Output the [X, Y] coordinate of the center of the cell containing the given text.  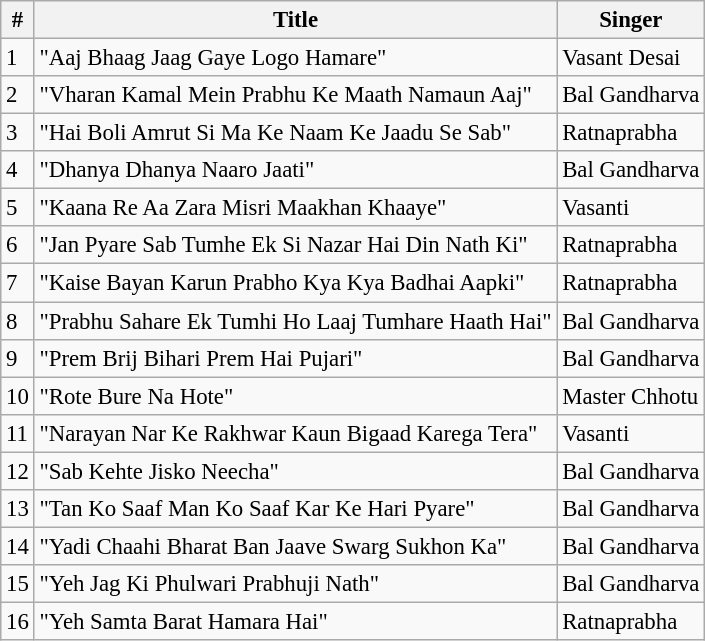
10 [18, 396]
"Sab Kehte Jisko Neecha" [296, 471]
12 [18, 471]
1 [18, 58]
"Yadi Chaahi Bharat Ban Jaave Swarg Sukhon Ka" [296, 546]
15 [18, 584]
13 [18, 509]
"Rote Bure Na Hote" [296, 396]
"Aaj Bhaag Jaag Gaye Logo Hamare" [296, 58]
3 [18, 133]
"Prem Brij Bihari Prem Hai Pujari" [296, 358]
"Hai Boli Amrut Si Ma Ke Naam Ke Jaadu Se Sab" [296, 133]
14 [18, 546]
"Jan Pyare Sab Tumhe Ek Si Nazar Hai Din Nath Ki" [296, 245]
# [18, 20]
"Prabhu Sahare Ek Tumhi Ho Laaj Tumhare Haath Hai" [296, 321]
"Yeh Samta Barat Hamara Hai" [296, 621]
7 [18, 283]
"Dhanya Dhanya Naaro Jaati" [296, 170]
"Vharan Kamal Mein Prabhu Ke Maath Namaun Aaj" [296, 95]
4 [18, 170]
Singer [631, 20]
"Kaise Bayan Karun Prabho Kya Kya Badhai Aapki" [296, 283]
5 [18, 208]
8 [18, 321]
"Yeh Jag Ki Phulwari Prabhuji Nath" [296, 584]
"Kaana Re Aa Zara Misri Maakhan Khaaye" [296, 208]
"Tan Ko Saaf Man Ko Saaf Kar Ke Hari Pyare" [296, 509]
Master Chhotu [631, 396]
6 [18, 245]
11 [18, 433]
2 [18, 95]
Vasant Desai [631, 58]
9 [18, 358]
Title [296, 20]
16 [18, 621]
"Narayan Nar Ke Rakhwar Kaun Bigaad Karega Tera" [296, 433]
